Extract the [x, y] coordinate from the center of the cell holding the provided text.  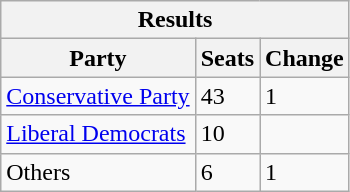
Party [98, 58]
Seats [227, 58]
Results [176, 20]
Others [98, 172]
Conservative Party [98, 96]
6 [227, 172]
Change [305, 58]
10 [227, 134]
Liberal Democrats [98, 134]
43 [227, 96]
